Return [X, Y] of the center of cell containing provided text 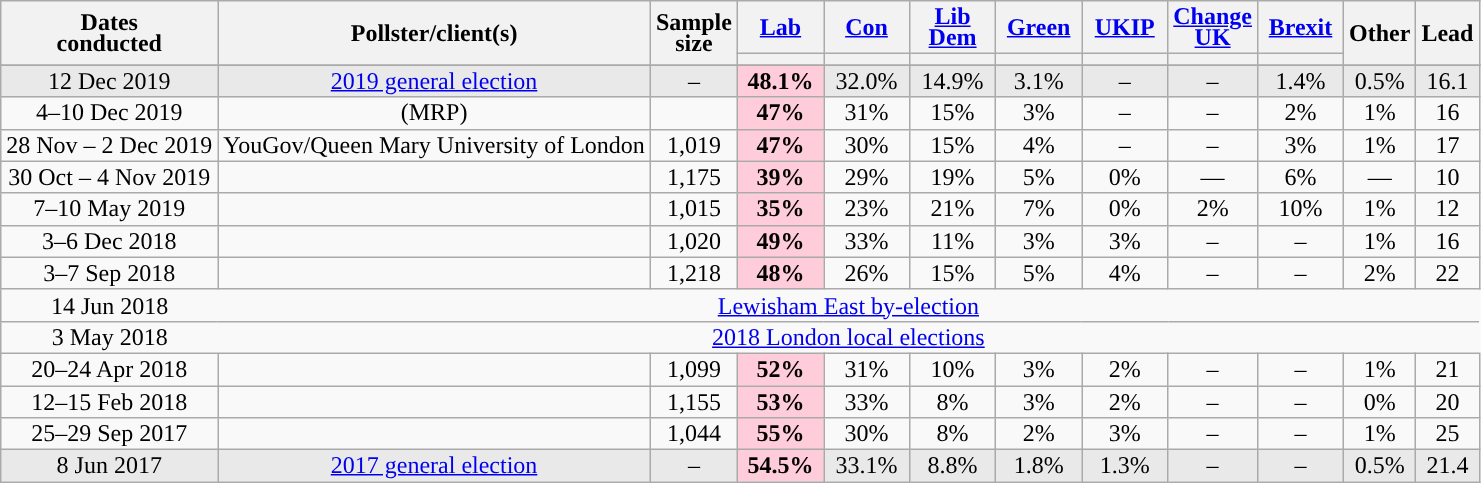
35% [780, 209]
2017 general election [434, 466]
39% [780, 177]
Con [867, 28]
29% [867, 177]
12 [1448, 209]
21% [953, 209]
8.8% [953, 466]
Lead [1448, 33]
Lewisham East by-election [848, 305]
33.1% [867, 466]
21.4 [1448, 466]
19% [953, 177]
12–15 Feb 2018 [110, 402]
26% [867, 273]
UKIP [1125, 28]
20–24 Apr 2018 [110, 369]
2019 general election [434, 81]
1,044 [694, 434]
25 [1448, 434]
Other [1380, 33]
7% [1039, 209]
11% [953, 241]
49% [780, 241]
21 [1448, 369]
1.3% [1125, 466]
4–10 Dec 2019 [110, 113]
48.1% [780, 81]
48% [780, 273]
3 May 2018 [110, 337]
23% [867, 209]
28 Nov – 2 Dec 2019 [110, 145]
2018 London local elections [848, 337]
14 Jun 2018 [110, 305]
YouGov/Queen Mary University of London [434, 145]
1,175 [694, 177]
52% [780, 369]
1,019 [694, 145]
53% [780, 402]
32.0% [867, 81]
1,218 [694, 273]
54.5% [780, 466]
1,020 [694, 241]
10 [1448, 177]
Samplesize [694, 33]
20 [1448, 402]
8 Jun 2017 [110, 466]
1,099 [694, 369]
Green [1039, 28]
6% [1300, 177]
22 [1448, 273]
Datesconducted [110, 33]
Change UK [1213, 28]
Lib Dem [953, 28]
12 Dec 2019 [110, 81]
1,015 [694, 209]
7–10 May 2019 [110, 209]
(MRP) [434, 113]
3.1% [1039, 81]
1.4% [1300, 81]
17 [1448, 145]
Pollster/client(s) [434, 33]
30 Oct – 4 Nov 2019 [110, 177]
1,155 [694, 402]
1.8% [1039, 466]
Lab [780, 28]
55% [780, 434]
14.9% [953, 81]
25–29 Sep 2017 [110, 434]
3–7 Sep 2018 [110, 273]
3–6 Dec 2018 [110, 241]
Brexit [1300, 28]
16.1 [1448, 81]
